Return the [x, y] coordinate for the center point of the cell that contains the specified text.  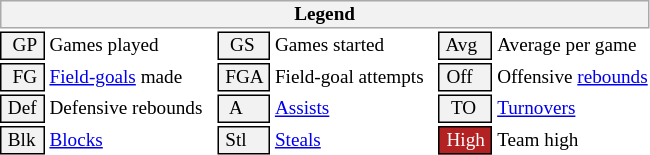
A [244, 108]
Avg [466, 46]
GP [22, 46]
Steals [354, 140]
Off [466, 77]
Field-goal attempts [354, 77]
TO [466, 108]
Team high [573, 140]
Turnovers [573, 108]
Defensive rebounds [131, 108]
FGA [244, 77]
Blk [22, 140]
Field-goals made [131, 77]
GS [244, 46]
High [466, 140]
Average per game [573, 46]
Stl [244, 140]
FG [22, 77]
Legend [324, 14]
Games started [354, 46]
Def [22, 108]
Blocks [131, 140]
Assists [354, 108]
Games played [131, 46]
Offensive rebounds [573, 77]
